Search for the cell housing the specified text and yield its (x, y) center coordinate. 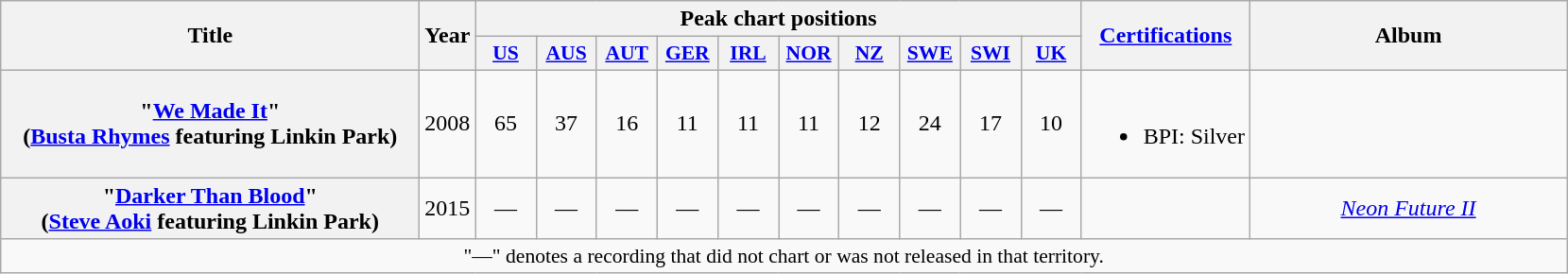
10 (1051, 123)
"Darker Than Blood"(Steve Aoki featuring Linkin Park) (210, 208)
Peak chart positions (779, 19)
Title (210, 36)
AUS (566, 54)
"—" denotes a recording that did not chart or was not released in that territory. (784, 256)
2008 (448, 123)
SWI (991, 54)
65 (506, 123)
AUT (627, 54)
US (506, 54)
Year (448, 36)
UK (1051, 54)
NZ (870, 54)
NOR (809, 54)
24 (930, 123)
12 (870, 123)
17 (991, 123)
Certifications (1165, 36)
BPI: Silver (1165, 123)
SWE (930, 54)
37 (566, 123)
Neon Future II (1408, 208)
"We Made It"(Busta Rhymes featuring Linkin Park) (210, 123)
2015 (448, 208)
GER (687, 54)
IRL (748, 54)
16 (627, 123)
Album (1408, 36)
